Provide the (x, y) coordinate of the cell's center where the given text is located.  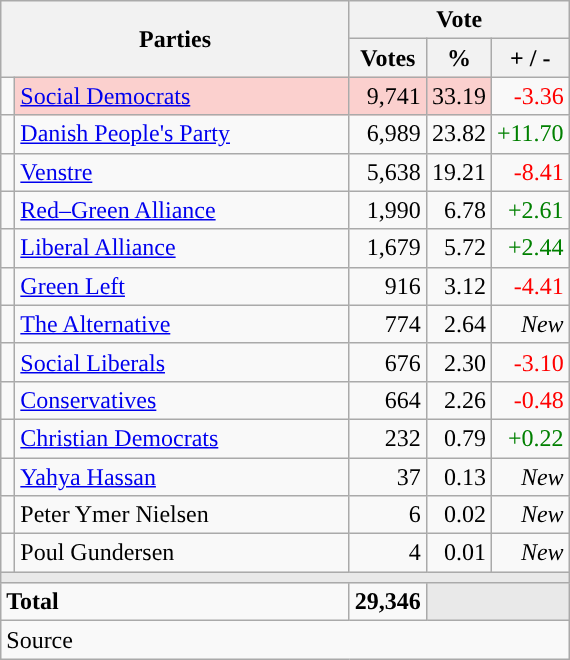
-8.41 (530, 172)
916 (388, 286)
1,679 (388, 248)
-0.48 (530, 400)
Christian Democrats (182, 438)
2.30 (458, 362)
-3.36 (530, 96)
2.26 (458, 400)
+2.44 (530, 248)
Liberal Alliance (182, 248)
19.21 (458, 172)
The Alternative (182, 324)
5,638 (388, 172)
Red–Green Alliance (182, 210)
4 (388, 553)
6 (388, 515)
Parties (176, 39)
Vote (459, 20)
664 (388, 400)
1,990 (388, 210)
29,346 (388, 602)
33.19 (458, 96)
Danish People's Party (182, 134)
Source (285, 640)
% (458, 58)
6.78 (458, 210)
Social Liberals (182, 362)
774 (388, 324)
0.79 (458, 438)
0.01 (458, 553)
232 (388, 438)
Social Democrats (182, 96)
Green Left (182, 286)
Peter Ymer Nielsen (182, 515)
3.12 (458, 286)
6,989 (388, 134)
+ / - (530, 58)
0.02 (458, 515)
Poul Gundersen (182, 553)
+2.61 (530, 210)
Total (176, 602)
+11.70 (530, 134)
2.64 (458, 324)
0.13 (458, 477)
Yahya Hassan (182, 477)
Votes (388, 58)
Venstre (182, 172)
676 (388, 362)
5.72 (458, 248)
+0.22 (530, 438)
-3.10 (530, 362)
Conservatives (182, 400)
23.82 (458, 134)
37 (388, 477)
9,741 (388, 96)
-4.41 (530, 286)
